For the text-containing cell, return its midpoint in [x, y] coordinate format. 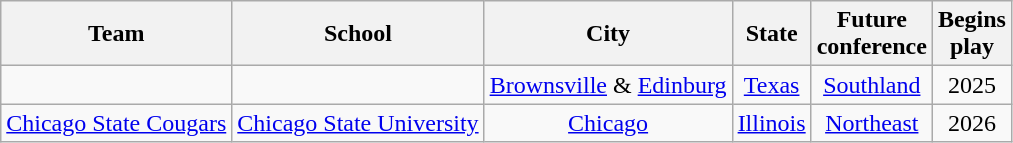
Illinois [772, 123]
State [772, 34]
Futureconference [872, 34]
City [608, 34]
Texas [772, 85]
School [358, 34]
Brownsville & Edinburg [608, 85]
Chicago State University [358, 123]
Southland [872, 85]
2026 [972, 123]
Chicago [608, 123]
Northeast [872, 123]
Team [116, 34]
2025 [972, 85]
Beginsplay [972, 34]
Chicago State Cougars [116, 123]
